Return [x, y] of the center of cell containing provided text 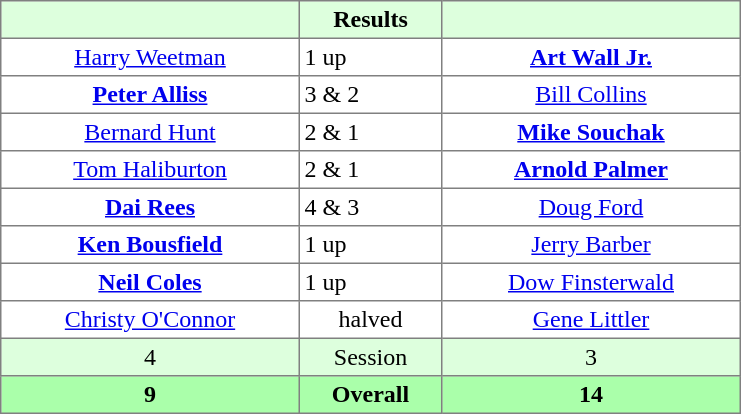
9 [150, 395]
Session [370, 357]
3 [591, 357]
Neil Coles [150, 282]
Jerry Barber [591, 245]
4 & 3 [370, 207]
Harry Weetman [150, 57]
Peter Alliss [150, 95]
Dai Rees [150, 207]
Doug Ford [591, 207]
halved [370, 320]
Bernard Hunt [150, 132]
14 [591, 395]
Dow Finsterwald [591, 282]
Christy O'Connor [150, 320]
Gene Littler [591, 320]
Ken Bousfield [150, 245]
Tom Haliburton [150, 170]
Results [370, 20]
4 [150, 357]
3 & 2 [370, 95]
Arnold Palmer [591, 170]
Mike Souchak [591, 132]
Overall [370, 395]
Art Wall Jr. [591, 57]
Bill Collins [591, 95]
